Determine the (x, y) coordinate at the center of the cell enclosing the given text.  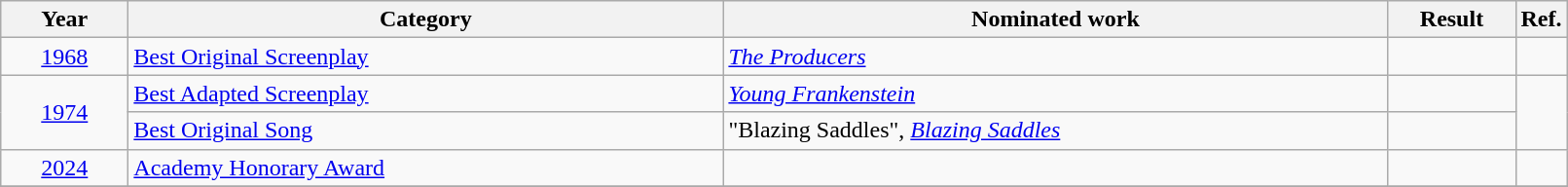
Category (426, 19)
"Blazing Saddles", Blazing Saddles (1055, 131)
Ref. (1542, 19)
Best Original Screenplay (426, 56)
Young Frankenstein (1055, 93)
Year (64, 19)
1968 (64, 56)
The Producers (1055, 56)
1974 (64, 112)
Academy Honorary Award (426, 168)
Best Adapted Screenplay (426, 93)
Result (1452, 19)
Best Original Song (426, 131)
Nominated work (1055, 19)
2024 (64, 168)
